Find where the given text appears and provide that cell's center as (X, Y) coordinate. 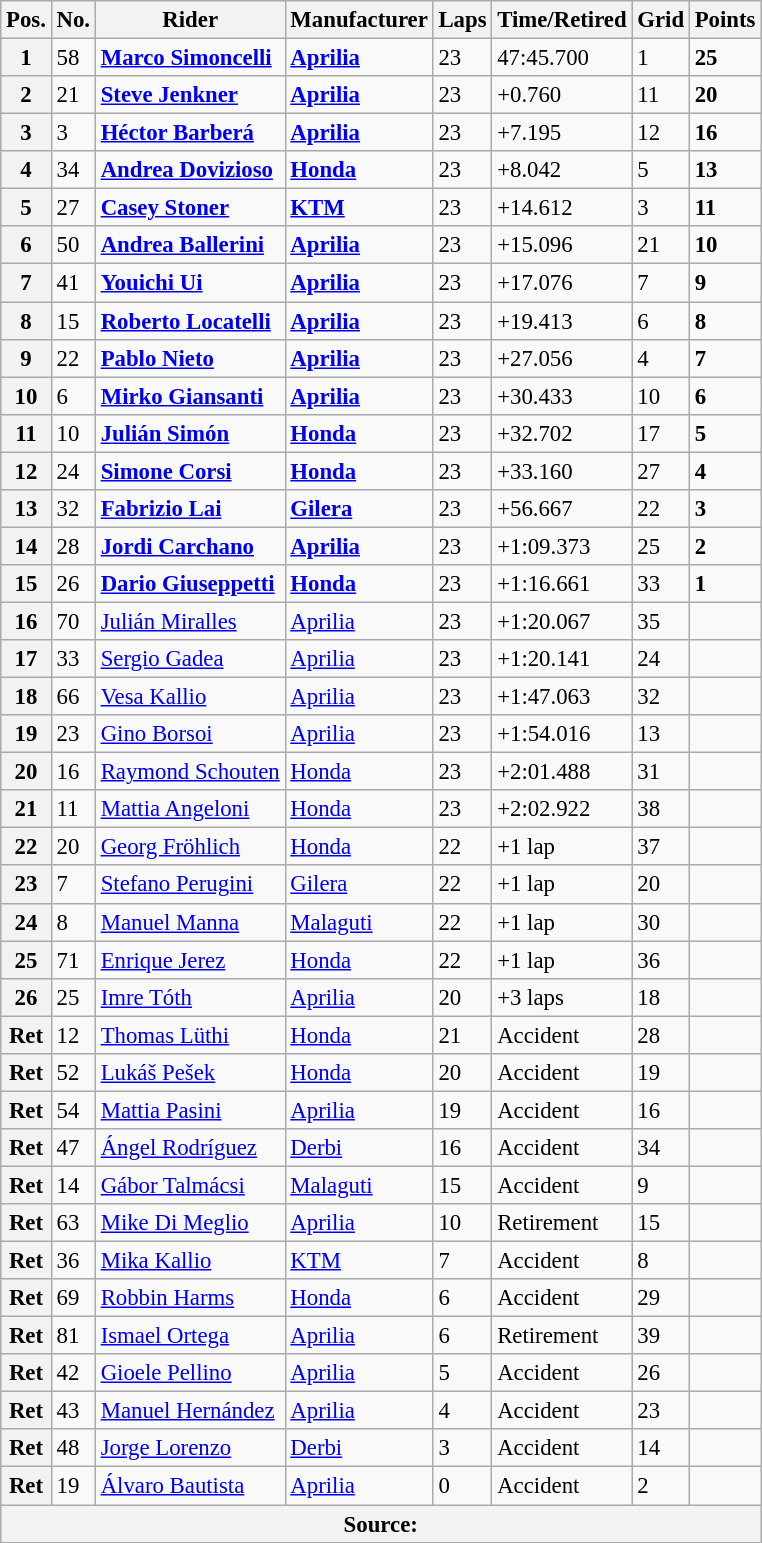
29 (660, 1298)
Mika Kallio (190, 1261)
Lukáš Pešek (190, 1073)
Simone Corsi (190, 471)
41 (73, 283)
Robbin Harms (190, 1298)
Dario Giuseppetti (190, 584)
+1:47.063 (562, 697)
Gábor Talmácsi (190, 1185)
+1:16.661 (562, 584)
48 (73, 1449)
No. (73, 20)
Mirko Giansanti (190, 396)
Andrea Ballerini (190, 245)
Pos. (26, 20)
Vesa Kallio (190, 697)
+17.076 (562, 283)
+30.433 (562, 396)
38 (660, 809)
+0.760 (562, 95)
Jorge Lorenzo (190, 1449)
30 (660, 922)
Manuel Manna (190, 922)
Mattia Pasini (190, 1110)
35 (660, 621)
Thomas Lüthi (190, 1035)
47 (73, 1148)
+14.612 (562, 208)
66 (73, 697)
Raymond Schouten (190, 772)
+32.702 (562, 433)
39 (660, 1336)
Youichi Ui (190, 283)
54 (73, 1110)
+3 laps (562, 997)
Jordi Carchano (190, 546)
+1:54.016 (562, 734)
42 (73, 1373)
70 (73, 621)
+8.042 (562, 170)
69 (73, 1298)
Enrique Jerez (190, 960)
Grid (660, 20)
Julián Miralles (190, 621)
+7.195 (562, 133)
Marco Simoncelli (190, 58)
Andrea Dovizioso (190, 170)
+1:20.141 (562, 659)
+2:02.922 (562, 809)
Héctor Barberá (190, 133)
Gioele Pellino (190, 1373)
Fabrizio Lai (190, 509)
+27.056 (562, 358)
Source: (381, 1524)
31 (660, 772)
58 (73, 58)
+15.096 (562, 245)
+1:09.373 (562, 546)
Time/Retired (562, 20)
Laps (462, 20)
43 (73, 1411)
63 (73, 1223)
50 (73, 245)
+56.667 (562, 509)
Mike Di Meglio (190, 1223)
71 (73, 960)
+33.160 (562, 471)
Stefano Perugini (190, 885)
52 (73, 1073)
Georg Fröhlich (190, 847)
+19.413 (562, 321)
Ismael Ortega (190, 1336)
Steve Jenkner (190, 95)
Ángel Rodríguez (190, 1148)
Roberto Locatelli (190, 321)
Points (724, 20)
Álvaro Bautista (190, 1486)
Pablo Nieto (190, 358)
Julián Simón (190, 433)
Rider (190, 20)
Gino Borsoi (190, 734)
Imre Tóth (190, 997)
+1:20.067 (562, 621)
0 (462, 1486)
47:45.700 (562, 58)
Manufacturer (359, 20)
37 (660, 847)
Manuel Hernández (190, 1411)
+2:01.488 (562, 772)
81 (73, 1336)
Mattia Angeloni (190, 809)
Casey Stoner (190, 208)
Sergio Gadea (190, 659)
